Scan for the cell matching the given text and deliver its (X, Y) coordinate at center. 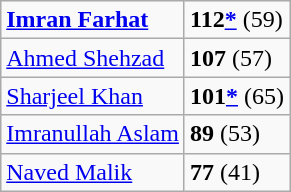
Sharjeel Khan (93, 96)
77 (41) (236, 172)
101* (65) (236, 96)
Imranullah Aslam (93, 134)
Naved Malik (93, 172)
112* (59) (236, 20)
89 (53) (236, 134)
Ahmed Shehzad (93, 58)
Imran Farhat (93, 20)
107 (57) (236, 58)
